From the cell containing the given text, extract its center point as (x, y) coordinate. 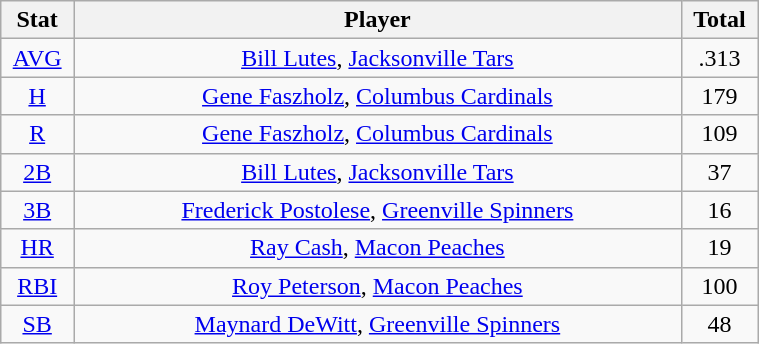
R (38, 134)
Ray Cash, Macon Peaches (378, 248)
HR (38, 248)
37 (719, 172)
H (38, 96)
2B (38, 172)
Total (719, 20)
100 (719, 286)
Frederick Postolese, Greenville Spinners (378, 210)
19 (719, 248)
Player (378, 20)
3B (38, 210)
Stat (38, 20)
48 (719, 324)
Roy Peterson, Macon Peaches (378, 286)
Maynard DeWitt, Greenville Spinners (378, 324)
109 (719, 134)
.313 (719, 58)
16 (719, 210)
RBI (38, 286)
AVG (38, 58)
SB (38, 324)
179 (719, 96)
